Locate the cell with the specified text and output its [x, y] center coordinate. 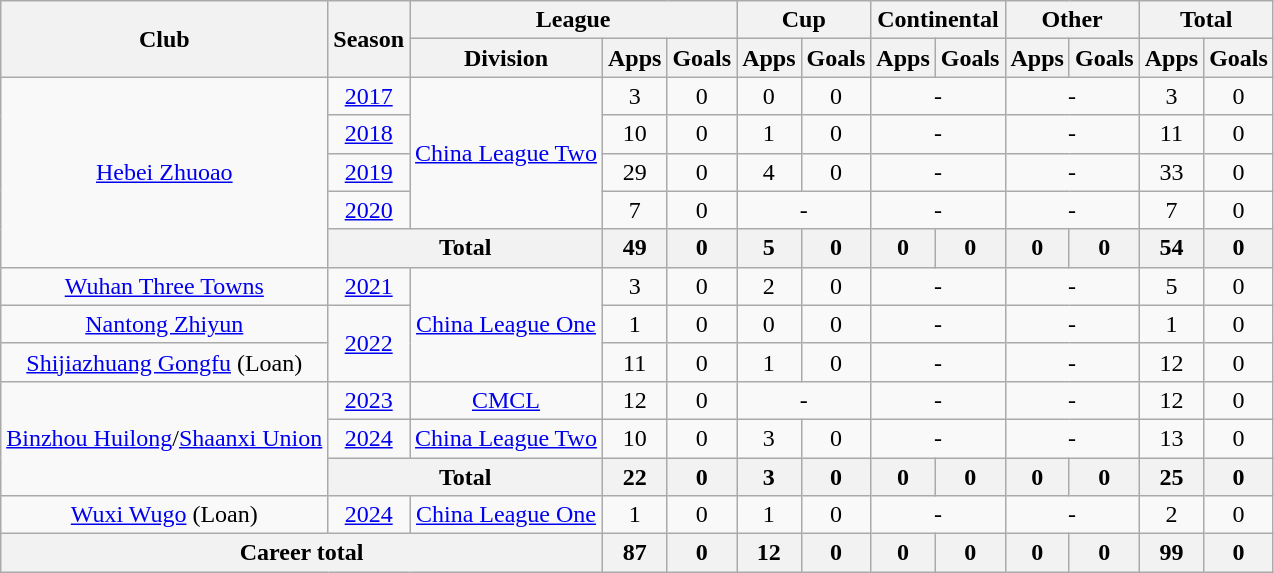
League [574, 20]
Continental [938, 20]
87 [634, 553]
Nantong Zhiyun [164, 324]
2023 [369, 400]
Binzhou Huilong/Shaanxi Union [164, 438]
49 [634, 248]
4 [769, 172]
2020 [369, 210]
33 [1171, 172]
2021 [369, 286]
25 [1171, 477]
99 [1171, 553]
54 [1171, 248]
2018 [369, 134]
Club [164, 39]
2017 [369, 96]
Division [506, 58]
29 [634, 172]
Cup [804, 20]
Other [1072, 20]
2019 [369, 172]
Hebei Zhuoao [164, 172]
Shijiazhuang Gongfu (Loan) [164, 362]
Career total [302, 553]
Season [369, 39]
13 [1171, 438]
2022 [369, 343]
CMCL [506, 400]
22 [634, 477]
Wuxi Wugo (Loan) [164, 515]
Wuhan Three Towns [164, 286]
